Find where the given text appears and provide that cell's center as (X, Y) coordinate. 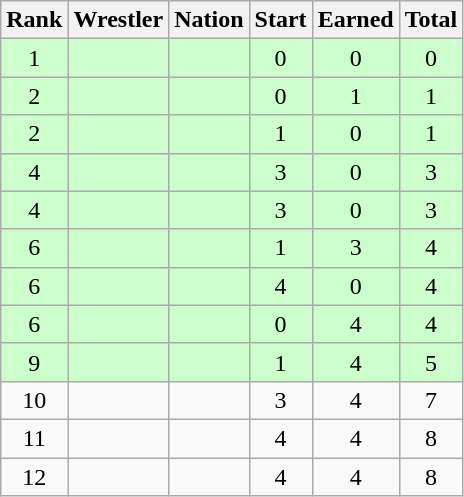
7 (431, 400)
Total (431, 20)
9 (34, 362)
10 (34, 400)
Rank (34, 20)
12 (34, 477)
5 (431, 362)
Start (280, 20)
Wrestler (118, 20)
Earned (356, 20)
11 (34, 438)
Nation (209, 20)
